Pinpoint the cell where the given text exists, returning its (X, Y) midpoint coordinate. 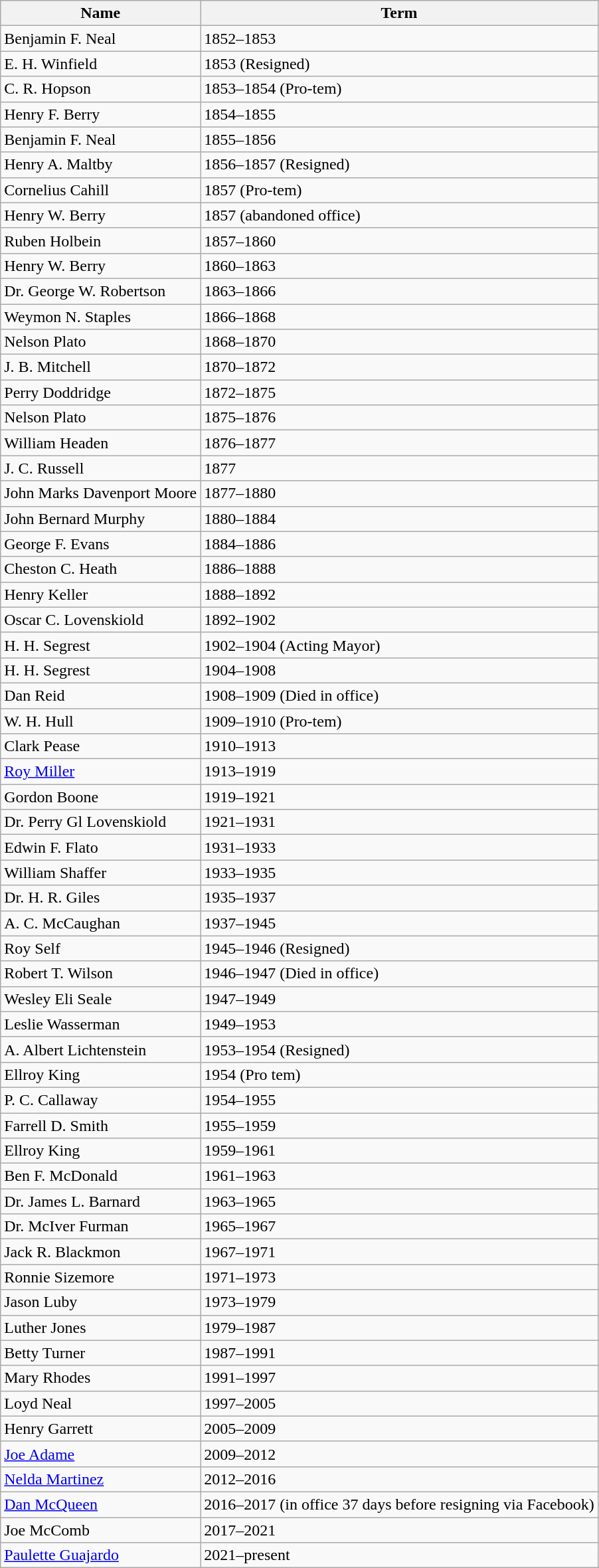
1854–1855 (399, 114)
1875–1876 (399, 418)
1856–1857 (Resigned) (399, 165)
Wesley Eli Seale (101, 999)
1852–1853 (399, 39)
1959–1961 (399, 1151)
Weymon N. Staples (101, 317)
1937–1945 (399, 923)
Dan McQueen (101, 1504)
1991–1997 (399, 1378)
Nelda Martinez (101, 1479)
1967–1971 (399, 1252)
1876–1877 (399, 443)
Dr. James L. Barnard (101, 1201)
John Marks Davenport Moore (101, 493)
1961–1963 (399, 1176)
A. Albert Lichtenstein (101, 1049)
1909–1910 (Pro-tem) (399, 721)
2012–2016 (399, 1479)
2009–2012 (399, 1454)
E. H. Winfield (101, 64)
2016–2017 (in office 37 days before resigning via Facebook) (399, 1504)
1888–1892 (399, 594)
1931–1933 (399, 847)
1946–1947 (Died in office) (399, 974)
Leslie Wasserman (101, 1024)
1855–1856 (399, 139)
1949–1953 (399, 1024)
Perry Doddridge (101, 392)
1979–1987 (399, 1328)
Ruben Holbein (101, 240)
1921–1931 (399, 822)
1971–1973 (399, 1277)
Joe Adame (101, 1454)
1857 (Pro-tem) (399, 190)
1933–1935 (399, 873)
A. C. McCaughan (101, 923)
1945–1946 (Resigned) (399, 948)
1866–1868 (399, 317)
1863–1866 (399, 291)
1877–1880 (399, 493)
2005–2009 (399, 1429)
Edwin F. Flato (101, 847)
1857 (abandoned office) (399, 215)
1963–1965 (399, 1201)
1904–1908 (399, 670)
1973–1979 (399, 1302)
1877 (399, 468)
John Bernard Murphy (101, 519)
1954 (Pro tem) (399, 1075)
Term (399, 13)
1997–2005 (399, 1403)
Luther Jones (101, 1328)
1954–1955 (399, 1100)
William Shaffer (101, 873)
Betty Turner (101, 1353)
1892–1902 (399, 620)
1880–1884 (399, 519)
1987–1991 (399, 1353)
1853 (Resigned) (399, 64)
Oscar C. Lovenskiold (101, 620)
Dr. Perry Gl Lovenskiold (101, 822)
Dr. McIver Furman (101, 1227)
Dr. H. R. Giles (101, 898)
1886–1888 (399, 569)
Henry Keller (101, 594)
Ronnie Sizemore (101, 1277)
1868–1870 (399, 342)
Cornelius Cahill (101, 190)
P. C. Callaway (101, 1100)
Robert T. Wilson (101, 974)
Mary Rhodes (101, 1378)
1919–1921 (399, 797)
Ben F. McDonald (101, 1176)
Loyd Neal (101, 1403)
Dr. George W. Robertson (101, 291)
Paulette Guajardo (101, 1555)
1870–1872 (399, 367)
C. R. Hopson (101, 89)
1857–1860 (399, 240)
George F. Evans (101, 544)
Dan Reid (101, 695)
J. C. Russell (101, 468)
2017–2021 (399, 1529)
1913–1919 (399, 772)
J. B. Mitchell (101, 367)
1910–1913 (399, 746)
1908–1909 (Died in office) (399, 695)
W. H. Hull (101, 721)
1872–1875 (399, 392)
1947–1949 (399, 999)
Joe McComb (101, 1529)
1953–1954 (Resigned) (399, 1049)
Henry A. Maltby (101, 165)
Name (101, 13)
Jason Luby (101, 1302)
Cheston C. Heath (101, 569)
Gordon Boone (101, 797)
Clark Pease (101, 746)
1860–1863 (399, 266)
1935–1937 (399, 898)
1902–1904 (Acting Mayor) (399, 645)
William Headen (101, 443)
Farrell D. Smith (101, 1126)
Jack R. Blackmon (101, 1252)
Henry Garrett (101, 1429)
2021–present (399, 1555)
1884–1886 (399, 544)
Roy Self (101, 948)
Henry F. Berry (101, 114)
1853–1854 (Pro-tem) (399, 89)
1965–1967 (399, 1227)
1955–1959 (399, 1126)
Roy Miller (101, 772)
